Extract the [x, y] coordinate from the center of the cell holding the provided text.  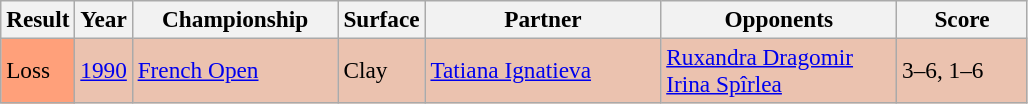
Ruxandra Dragomir Irina Spîrlea [779, 70]
1990 [104, 70]
Opponents [779, 19]
Championship [235, 19]
Result [38, 19]
Loss [38, 70]
3–6, 1–6 [962, 70]
Surface [382, 19]
Partner [543, 19]
Clay [382, 70]
Tatiana Ignatieva [543, 70]
French Open [235, 70]
Score [962, 19]
Year [104, 19]
